For the text-containing cell, return its midpoint in (x, y) coordinate format. 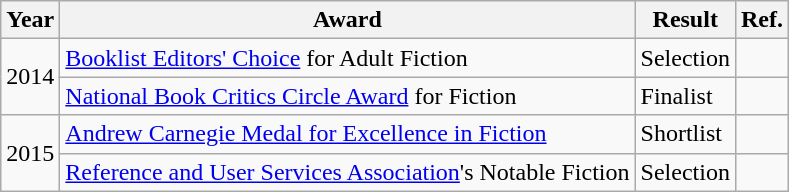
Ref. (762, 20)
2014 (30, 77)
National Book Critics Circle Award for Fiction (348, 96)
2015 (30, 153)
Award (348, 20)
Finalist (685, 96)
Result (685, 20)
Year (30, 20)
Booklist Editors' Choice for Adult Fiction (348, 58)
Reference and User Services Association's Notable Fiction (348, 172)
Shortlist (685, 134)
Andrew Carnegie Medal for Excellence in Fiction (348, 134)
